Locate the cell with the specified text and output its (X, Y) center coordinate. 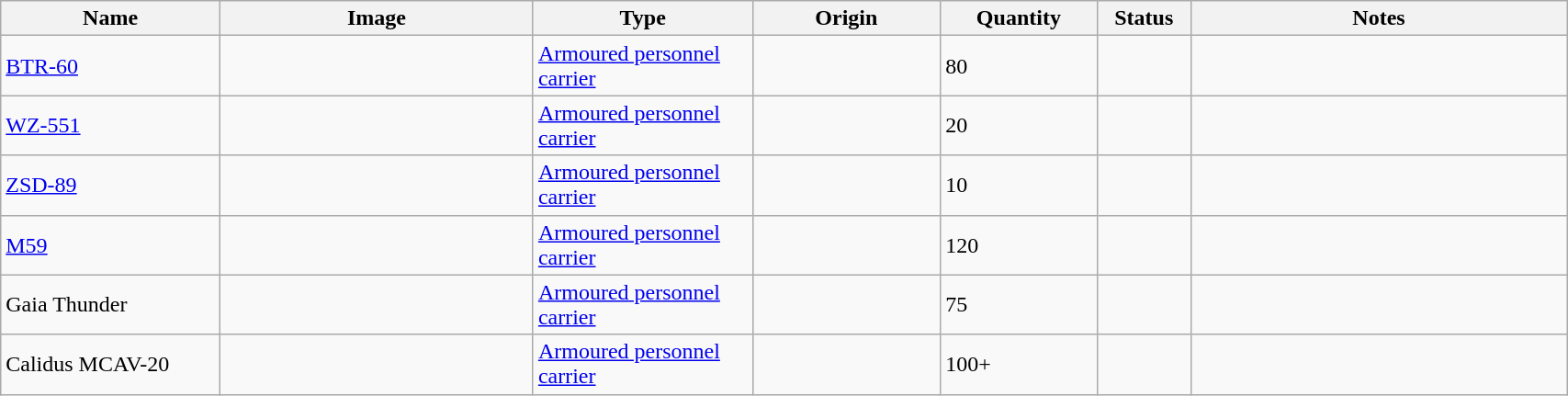
Calidus MCAV-20 (110, 364)
75 (1019, 305)
Image (377, 18)
20 (1019, 125)
Notes (1378, 18)
ZSD-89 (110, 186)
Quantity (1019, 18)
10 (1019, 186)
120 (1019, 244)
Status (1144, 18)
WZ-551 (110, 125)
Type (643, 18)
Origin (847, 18)
100+ (1019, 364)
80 (1019, 66)
BTR-60 (110, 66)
Name (110, 18)
Gaia Thunder (110, 305)
M59 (110, 244)
